Capture the cell that displays the provided text and extract its [X, Y] central coordinate. 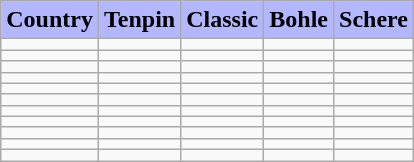
Classic [222, 20]
Tenpin [139, 20]
Country [50, 20]
Schere [374, 20]
Bohle [299, 20]
